Provide the (X, Y) coordinate of the cell's center where the given text is located.  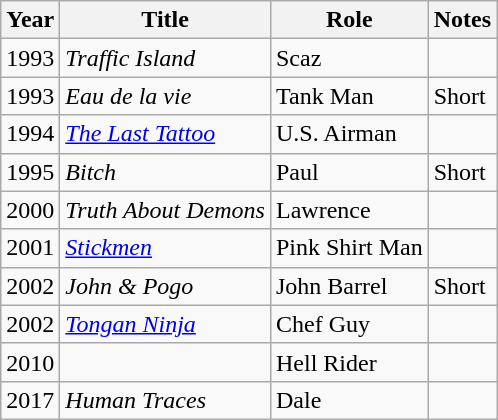
Human Traces (166, 400)
U.S. Airman (349, 134)
Bitch (166, 172)
1995 (30, 172)
John Barrel (349, 286)
Role (349, 20)
Scaz (349, 58)
Notes (462, 20)
John & Pogo (166, 286)
Truth About Demons (166, 210)
Stickmen (166, 248)
Pink Shirt Man (349, 248)
2000 (30, 210)
Tank Man (349, 96)
2017 (30, 400)
2010 (30, 362)
Title (166, 20)
1994 (30, 134)
Tongan Ninja (166, 324)
Chef Guy (349, 324)
The Last Tattoo (166, 134)
2001 (30, 248)
Year (30, 20)
Lawrence (349, 210)
Eau de la vie (166, 96)
Hell Rider (349, 362)
Traffic Island (166, 58)
Dale (349, 400)
Paul (349, 172)
